Return the (x, y) coordinate for the center point of the cell that contains the specified text.  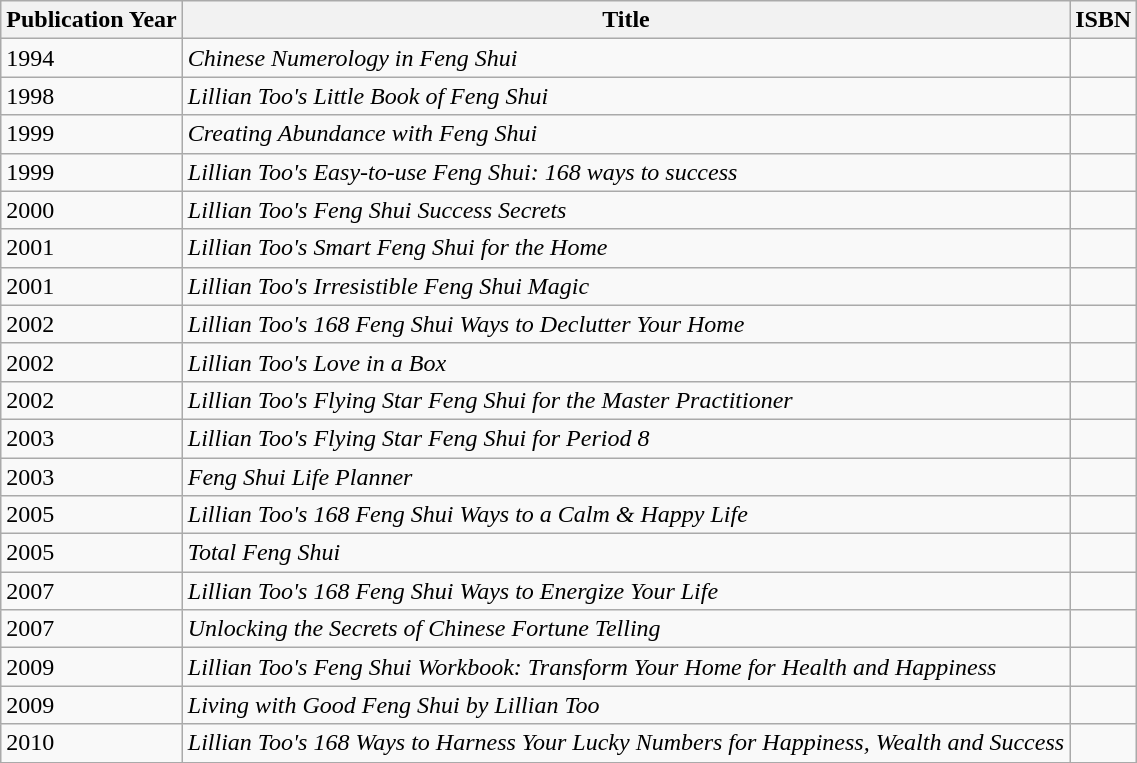
Lillian Too's 168 Ways to Harness Your Lucky Numbers for Happiness, Wealth and Success (626, 743)
Lillian Too's 168 Feng Shui Ways to Declutter Your Home (626, 324)
Lillian Too's Love in a Box (626, 362)
Lillian Too's Feng Shui Workbook: Transform Your Home for Health and Happiness (626, 667)
Lillian Too's Easy-to-use Feng Shui: 168 ways to success (626, 172)
Lillian Too's Little Book of Feng Shui (626, 96)
Lillian Too's Flying Star Feng Shui for Period 8 (626, 438)
2010 (92, 743)
1998 (92, 96)
Lillian Too's 168 Feng Shui Ways to a Calm & Happy Life (626, 515)
Lillian Too's Smart Feng Shui for the Home (626, 248)
Chinese Numerology in Feng Shui (626, 58)
Total Feng Shui (626, 553)
Lillian Too's Flying Star Feng Shui for the Master Practitioner (626, 400)
Lillian Too's 168 Feng Shui Ways to Energize Your Life (626, 591)
1994 (92, 58)
Lillian Too's Feng Shui Success Secrets (626, 210)
Publication Year (92, 20)
Unlocking the Secrets of Chinese Fortune Telling (626, 629)
Feng Shui Life Planner (626, 477)
ISBN (1104, 20)
Lillian Too's Irresistible Feng Shui Magic (626, 286)
2000 (92, 210)
Living with Good Feng Shui by Lillian Too (626, 705)
Creating Abundance with Feng Shui (626, 134)
Title (626, 20)
